Detect which cell encompasses the target text, then output its [X, Y] center coordinate. 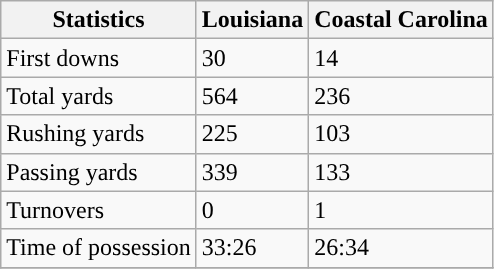
Turnovers [99, 210]
103 [402, 134]
Statistics [99, 20]
0 [252, 210]
339 [252, 172]
Total yards [99, 96]
1 [402, 210]
564 [252, 96]
26:34 [402, 248]
Louisiana [252, 20]
225 [252, 134]
14 [402, 58]
133 [402, 172]
33:26 [252, 248]
Rushing yards [99, 134]
Time of possession [99, 248]
Coastal Carolina [402, 20]
236 [402, 96]
First downs [99, 58]
30 [252, 58]
Passing yards [99, 172]
